Provide the [X, Y] coordinate of the cell's center where the given text is located.  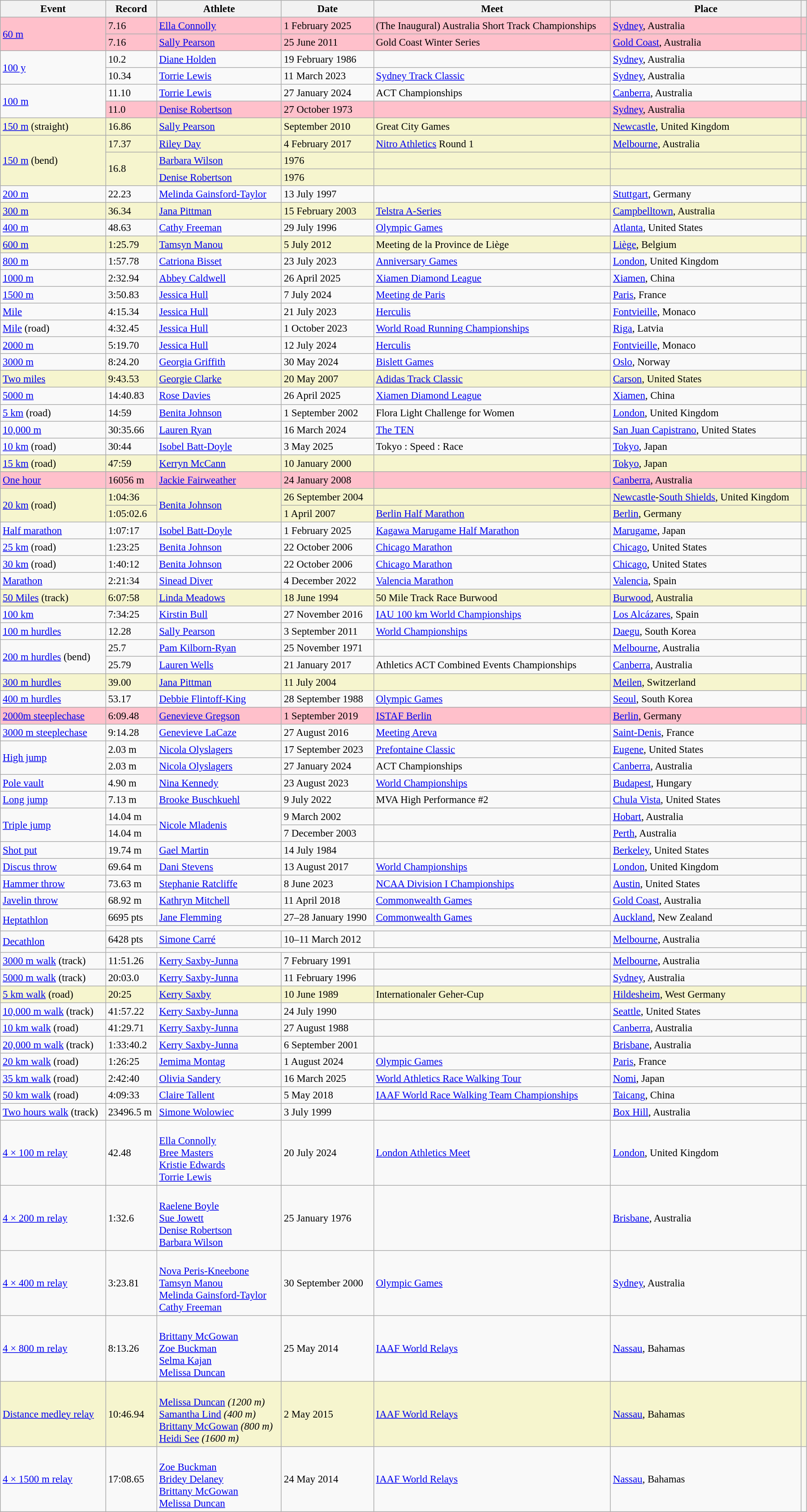
10.2 [131, 60]
Meeting de Paris [492, 295]
21 January 2017 [327, 665]
8:24.20 [131, 362]
11 February 1996 [327, 978]
Stephanie Ratcliffe [219, 884]
Diane Holden [219, 60]
1500 m [53, 295]
Rose Davies [219, 396]
27 August 1988 [327, 1028]
19 February 1986 [327, 60]
2 May 2015 [327, 1414]
200 m [53, 194]
3000 m steeplechase [53, 732]
Carson, United States [706, 379]
14:59 [131, 413]
24 January 2008 [327, 480]
1 October 2023 [327, 329]
1:05:02.6 [131, 514]
Budapest, Hungary [706, 783]
39.00 [131, 682]
30:44 [131, 446]
50 Miles (track) [53, 598]
11.10 [131, 93]
Kerryn McCann [219, 463]
5 km (road) [53, 413]
Dani Stevens [219, 867]
50 Mile Track Race Burwood [492, 598]
24 July 1990 [327, 1011]
Mile [53, 312]
Kerry Saxby [219, 995]
3000 m walk (track) [53, 961]
16.8 [131, 168]
12 July 2024 [327, 346]
Simone Carré [219, 939]
Marugame, Japan [706, 530]
Adidas Track Classic [492, 379]
20 km walk (road) [53, 1062]
16.86 [131, 127]
9 March 2002 [327, 816]
1 April 2007 [327, 514]
4 February 2017 [327, 144]
Flora Light Challenge for Women [492, 413]
16056 m [131, 480]
1000 m [53, 278]
2:21:34 [131, 581]
One hour [53, 480]
Distance medley relay [53, 1414]
4:32.45 [131, 329]
1 September 2002 [327, 413]
ISTAF Berlin [492, 716]
48.63 [131, 228]
19.74 m [131, 850]
18 June 1994 [327, 598]
20 May 2007 [327, 379]
41:29.71 [131, 1028]
20:03.0 [131, 978]
Austin, United States [706, 884]
15 February 2003 [327, 211]
25 January 1976 [327, 1218]
11:51.26 [131, 961]
Seoul, South Korea [706, 699]
Pam Kilborn-Ryan [219, 649]
Newcastle, United Kingdom [706, 127]
Meeting Areva [492, 732]
Eugene, United States [706, 749]
Date [327, 9]
Debbie Flintoff-King [219, 699]
150 m (bend) [53, 160]
Half marathon [53, 530]
27 October 1973 [327, 110]
Kathryn Mitchell [219, 901]
28 September 1988 [327, 699]
San Juan Capistrano, United States [706, 430]
Melinda Gainsford-Taylor [219, 194]
Hobart, Australia [706, 816]
1:40:12 [131, 564]
4 × 400 m relay [53, 1283]
6:07:58 [131, 598]
Jemima Montag [219, 1062]
Meet [492, 9]
30 km (road) [53, 564]
Great City Games [492, 127]
27 August 2016 [327, 732]
23496.5 m [131, 1112]
Decathlon [53, 941]
1:32.6 [131, 1218]
Pole vault [53, 783]
25.7 [131, 649]
6 September 2001 [327, 1045]
Lauren Wells [219, 665]
17:08.65 [131, 1479]
Catriona Bisset [219, 261]
Bislett Games [492, 362]
7.13 m [131, 800]
Jackie Fairweather [219, 480]
3:23.81 [131, 1283]
Heptathlon [53, 920]
7 July 2024 [327, 295]
4 December 2022 [327, 581]
Tokyo : Speed : Race [492, 446]
IAAF World Race Walking Team Championships [492, 1095]
35 km walk (road) [53, 1079]
47:59 [131, 463]
World Athletics Race Walking Tour [492, 1079]
The TEN [492, 430]
Jane Flemming [219, 918]
MVA High Performance #2 [492, 800]
Berlin Half Marathon [492, 514]
Ella Connolly [219, 26]
10 June 1989 [327, 995]
Meeting de la Province de Liège [492, 244]
Campbelltown, Australia [706, 211]
1:07:17 [131, 530]
Event [53, 9]
25 May 2014 [327, 1349]
10,000 m walk (track) [53, 1011]
Two hours walk (track) [53, 1112]
Riley Day [219, 144]
Stuttgart, Germany [706, 194]
100 y [53, 68]
1:04:36 [131, 497]
Simone Wolowiec [219, 1112]
Abbey Caldwell [219, 278]
10 km (road) [53, 446]
300 m [53, 211]
IAU 100 km World Championships [492, 615]
30 May 2024 [327, 362]
5 May 2018 [327, 1095]
September 2010 [327, 127]
100 m [53, 101]
Mile (road) [53, 329]
7:34:25 [131, 615]
Brooke Buschkuehl [219, 800]
Sydney Track Classic [492, 76]
Sinead Diver [219, 581]
1 September 2019 [327, 716]
1 August 2024 [327, 1062]
Cathy Freeman [219, 228]
Raelene BoyleSue JowettDenise RobertsonBarbara Wilson [219, 1218]
14 July 1984 [327, 850]
Nomi, Japan [706, 1079]
Marathon [53, 581]
Shot put [53, 850]
Barbara Wilson [219, 160]
Taicang, China [706, 1095]
17 September 2023 [327, 749]
2000m steeplechase [53, 716]
Burwood, Australia [706, 598]
Place [706, 9]
Box Hill, Australia [706, 1112]
10:46.94 [131, 1414]
10 km walk (road) [53, 1028]
3000 m [53, 362]
Nicole Mladenis [219, 824]
26 September 2004 [327, 497]
1:33:40.2 [131, 1045]
11 March 2023 [327, 76]
Kirstin Bull [219, 615]
Internationaler Geher-Cup [492, 995]
23 July 2023 [327, 261]
8:13.26 [131, 1349]
300 m hurdles [53, 682]
14:40.83 [131, 396]
World Road Running Championships [492, 329]
5 July 2012 [327, 244]
10.34 [131, 76]
Gael Martin [219, 850]
Olivia Sandery [219, 1079]
3 July 1999 [327, 1112]
1:25.79 [131, 244]
Telstra A-Series [492, 211]
Kagawa Marugame Half Marathon [492, 530]
5000 m [53, 396]
11 April 2018 [327, 901]
Valencia, Spain [706, 581]
Hildesheim, West Germany [706, 995]
2:42:40 [131, 1079]
Georgia Griffith [219, 362]
Georgie Clarke [219, 379]
1:23:25 [131, 547]
13 August 2017 [327, 867]
6695 pts [131, 918]
5:19.70 [131, 346]
Valencia Marathon [492, 581]
10,000 m [53, 430]
4 × 200 m relay [53, 1218]
42.48 [131, 1153]
Genevieve LaCaze [219, 732]
60 m [53, 34]
4:15.34 [131, 312]
3:50.83 [131, 295]
(The Inaugural) Australia Short Track Championships [492, 26]
10 January 2000 [327, 463]
24 May 2014 [327, 1479]
25 November 1971 [327, 649]
16 March 2024 [327, 430]
100 km [53, 615]
Prefontaine Classic [492, 749]
Athletics ACT Combined Events Championships [492, 665]
Newcastle-South Shields, United Kingdom [706, 497]
150 m (straight) [53, 127]
Daegu, South Korea [706, 632]
6:09.48 [131, 716]
25 km (road) [53, 547]
High jump [53, 757]
NCAA Division I Championships [492, 884]
30:35.66 [131, 430]
11 July 2004 [327, 682]
Discus throw [53, 867]
27 November 2016 [327, 615]
Javelin throw [53, 901]
2000 m [53, 346]
Athlete [219, 9]
Auckland, New Zealand [706, 918]
1:26:25 [131, 1062]
Perth, Australia [706, 833]
1:57.78 [131, 261]
Record [131, 9]
20 km (road) [53, 505]
3 September 2011 [327, 632]
Saint-Denis, France [706, 732]
6428 pts [131, 939]
Brittany McGowanZoe BuckmanSelma KajanMelissa Duncan [219, 1349]
Anniversary Games [492, 261]
29 July 1996 [327, 228]
9 July 2022 [327, 800]
27–28 January 1990 [327, 918]
Two miles [53, 379]
Tamsyn Manou [219, 244]
4:09:33 [131, 1095]
Nitro Athletics Round 1 [492, 144]
4.90 m [131, 783]
600 m [53, 244]
7 February 1991 [327, 961]
16 March 2025 [327, 1079]
53.17 [131, 699]
10–11 March 2012 [327, 939]
20:25 [131, 995]
Riga, Latvia [706, 329]
20 July 2024 [327, 1153]
Claire Tallent [219, 1095]
8 June 2023 [327, 884]
4 × 800 m relay [53, 1349]
Linda Meadows [219, 598]
Los Alcázares, Spain [706, 615]
5000 m walk (track) [53, 978]
Atlanta, United States [706, 228]
Liège, Belgium [706, 244]
36.34 [131, 211]
400 m hurdles [53, 699]
Lauren Ryan [219, 430]
11.0 [131, 110]
25.79 [131, 665]
Genevieve Gregson [219, 716]
Berkeley, United States [706, 850]
4 × 100 m relay [53, 1153]
17.37 [131, 144]
9:14.28 [131, 732]
Nova Peris-KneeboneTamsyn ManouMelinda Gainsford-TaylorCathy Freeman [219, 1283]
Melissa Duncan (1200 m)Samantha Lind (400 m)Brittany McGowan (800 m)Heidi See (1600 m) [219, 1414]
12.28 [131, 632]
Zoe BuckmanBridey DelaneyBrittany McGowanMelissa Duncan [219, 1479]
Triple jump [53, 824]
22.23 [131, 194]
69.64 m [131, 867]
Meilen, Switzerland [706, 682]
7 December 2003 [327, 833]
4 × 1500 m relay [53, 1479]
23 August 2023 [327, 783]
Seattle, United States [706, 1011]
21 July 2023 [327, 312]
Nina Kennedy [219, 783]
15 km (road) [53, 463]
Oslo, Norway [706, 362]
Ella ConnollyBree MastersKristie EdwardsTorrie Lewis [219, 1153]
3 May 2025 [327, 446]
13 July 1997 [327, 194]
London Athletics Meet [492, 1153]
25 June 2011 [327, 43]
400 m [53, 228]
2:32.94 [131, 278]
800 m [53, 261]
Gold Coast Winter Series [492, 43]
50 km walk (road) [53, 1095]
9:43.53 [131, 379]
20,000 m walk (track) [53, 1045]
Chula Vista, United States [706, 800]
68.92 m [131, 901]
5 km walk (road) [53, 995]
Long jump [53, 800]
200 m hurdles (bend) [53, 657]
73.63 m [131, 884]
30 September 2000 [327, 1283]
41:57.22 [131, 1011]
100 m hurdles [53, 632]
Hammer throw [53, 884]
